From the cell containing the given text, extract its center point as (x, y) coordinate. 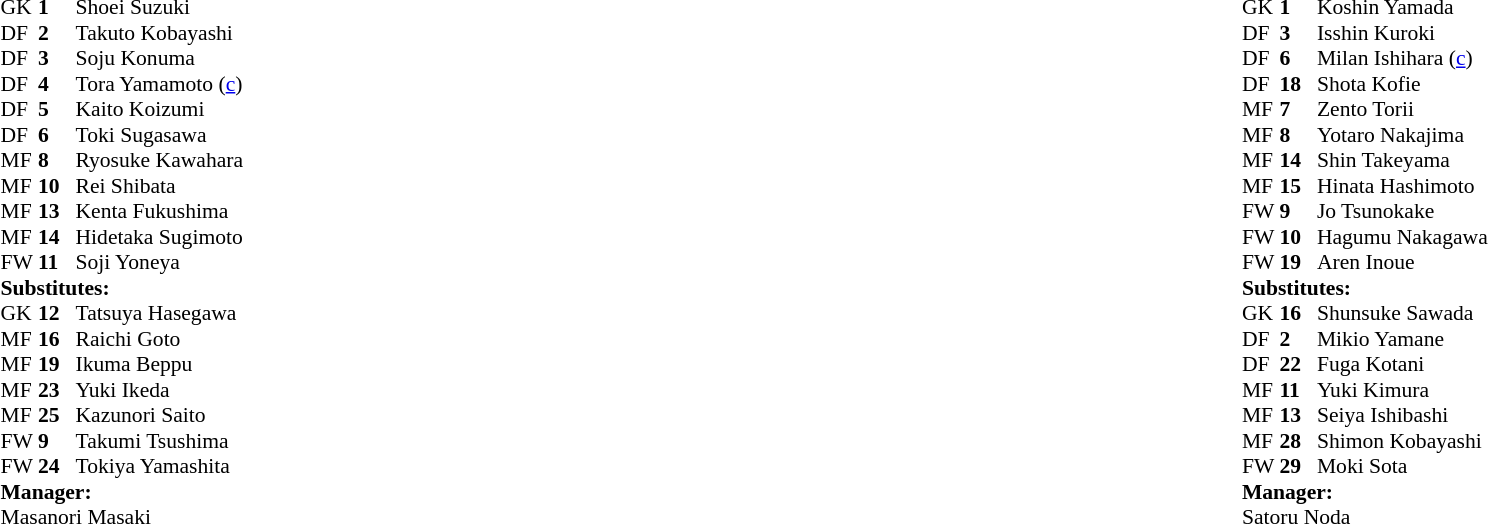
Ikuma Beppu (160, 365)
28 (1298, 441)
Shin Takeyama (1402, 161)
Raichi Goto (160, 339)
Soji Yoneya (160, 263)
Kenta Fukushima (160, 211)
Tokiya Yamashita (160, 467)
Mikio Yamane (1402, 339)
Zento Torii (1402, 109)
Toki Sugasawa (160, 135)
Moki Sota (1402, 467)
Yuki Kimura (1402, 390)
Hagumu Nakagawa (1402, 237)
Tora Yamamoto (c) (160, 84)
Tatsuya Hasegawa (160, 313)
15 (1298, 186)
Kaito Koizumi (160, 109)
Shunsuke Sawada (1402, 313)
Hinata Hashimoto (1402, 186)
Fuga Kotani (1402, 365)
Ryosuke Kawahara (160, 161)
24 (57, 467)
7 (1298, 109)
Takuto Kobayashi (160, 33)
Seiya Ishibashi (1402, 415)
4 (57, 84)
Yuki Ikeda (160, 390)
Shimon Kobayashi (1402, 441)
12 (57, 313)
Isshin Kuroki (1402, 33)
Yotaro Nakajima (1402, 135)
Rei Shibata (160, 186)
23 (57, 390)
5 (57, 109)
Takumi Tsushima (160, 441)
25 (57, 415)
18 (1298, 84)
Hidetaka Sugimoto (160, 237)
29 (1298, 467)
Shota Kofie (1402, 84)
Jo Tsunokake (1402, 211)
Soju Konuma (160, 59)
Kazunori Saito (160, 415)
22 (1298, 365)
Aren Inoue (1402, 263)
Milan Ishihara (c) (1402, 59)
